Determine the (x, y) coordinate at the center of the cell enclosing the given text.  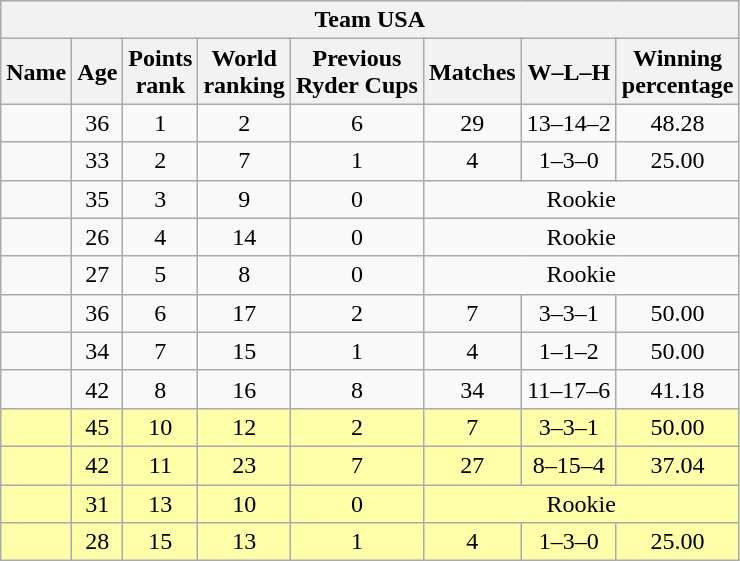
31 (98, 503)
11 (160, 465)
23 (244, 465)
48.28 (678, 123)
35 (98, 199)
5 (160, 275)
29 (472, 123)
12 (244, 427)
Age (98, 72)
41.18 (678, 389)
Worldranking (244, 72)
Winningpercentage (678, 72)
8–15–4 (568, 465)
13–14–2 (568, 123)
11–17–6 (568, 389)
17 (244, 313)
3 (160, 199)
33 (98, 161)
Team USA (370, 20)
45 (98, 427)
9 (244, 199)
16 (244, 389)
Matches (472, 72)
PreviousRyder Cups (356, 72)
1–1–2 (568, 351)
W–L–H (568, 72)
Pointsrank (160, 72)
Name (36, 72)
37.04 (678, 465)
28 (98, 542)
26 (98, 237)
14 (244, 237)
